Output the [x, y] coordinate of the center of the cell containing the given text.  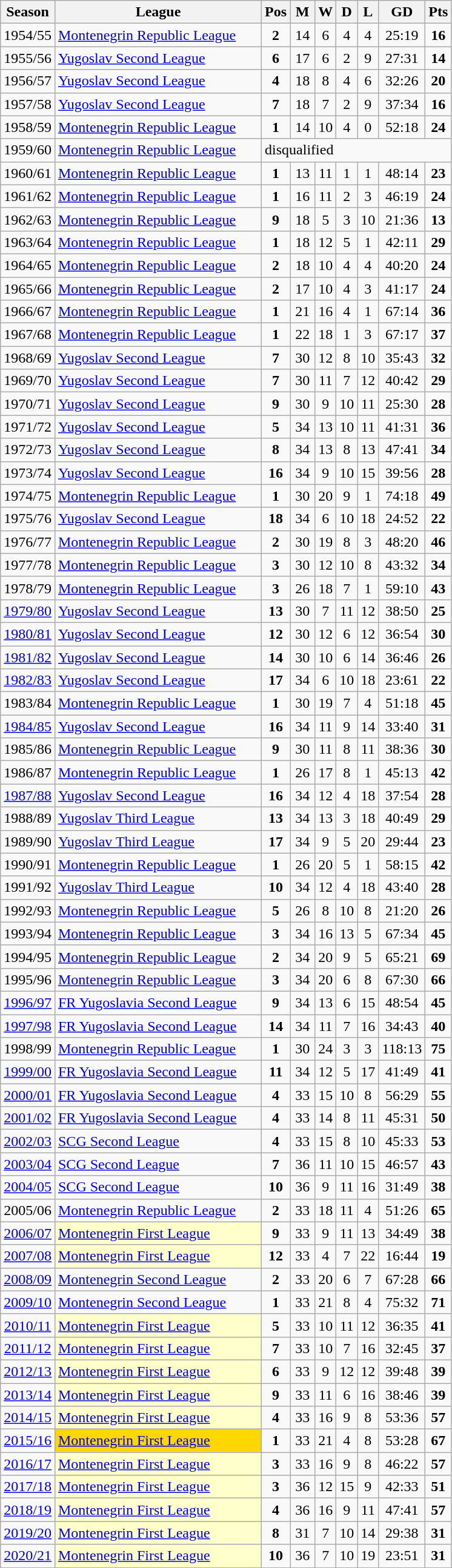
1977/78 [28, 565]
2009/10 [28, 1302]
29:44 [402, 842]
1959/60 [28, 150]
2007/08 [28, 1256]
40:20 [402, 265]
21:20 [402, 911]
Pts [439, 12]
50 [439, 1118]
67:30 [402, 980]
1980/81 [28, 634]
2005/06 [28, 1210]
2011/12 [28, 1348]
39:56 [402, 473]
32:26 [402, 81]
1976/77 [28, 542]
43:40 [402, 888]
45:33 [402, 1141]
71 [439, 1302]
2016/17 [28, 1464]
GD [402, 12]
1984/85 [28, 726]
16:44 [402, 1256]
2018/19 [28, 1510]
2014/15 [28, 1418]
23:61 [402, 680]
1989/90 [28, 842]
36:54 [402, 634]
1988/89 [28, 819]
1961/62 [28, 196]
69 [439, 957]
53:28 [402, 1441]
1987/88 [28, 796]
1990/91 [28, 865]
1974/75 [28, 496]
25:19 [402, 35]
23:51 [402, 1556]
disqualified [356, 150]
2006/07 [28, 1233]
1994/95 [28, 957]
48:54 [402, 1003]
38:36 [402, 749]
31:49 [402, 1187]
41:31 [402, 427]
1957/58 [28, 104]
2012/13 [28, 1371]
L [368, 12]
2000/01 [28, 1095]
38:46 [402, 1394]
118:13 [402, 1049]
51:18 [402, 703]
1963/64 [28, 242]
42:11 [402, 242]
29:38 [402, 1533]
1958/59 [28, 127]
56:29 [402, 1095]
53 [439, 1141]
27:31 [402, 58]
1996/97 [28, 1003]
38:50 [402, 611]
1992/93 [28, 911]
48:14 [402, 173]
1969/70 [28, 381]
2001/02 [28, 1118]
51 [439, 1487]
42:33 [402, 1487]
74:18 [402, 496]
65 [439, 1210]
25:30 [402, 404]
40:42 [402, 381]
1981/82 [28, 657]
1978/79 [28, 588]
51:26 [402, 1210]
67 [439, 1441]
34:43 [402, 1026]
45:31 [402, 1118]
59:10 [402, 588]
1995/96 [28, 980]
2019/20 [28, 1533]
1975/76 [28, 519]
1954/55 [28, 35]
67:14 [402, 312]
58:15 [402, 865]
41:49 [402, 1072]
Season [28, 12]
46 [439, 542]
1955/56 [28, 58]
2008/09 [28, 1279]
1970/71 [28, 404]
48:20 [402, 542]
1979/80 [28, 611]
0 [368, 127]
2004/05 [28, 1187]
2020/21 [28, 1556]
37:54 [402, 796]
1993/94 [28, 934]
43:32 [402, 565]
45:13 [402, 772]
Pos [276, 12]
2013/14 [28, 1394]
24:52 [402, 519]
1962/63 [28, 219]
21:36 [402, 219]
1965/66 [28, 289]
1998/99 [28, 1049]
32 [439, 358]
League [158, 12]
39:48 [402, 1371]
40 [439, 1026]
W [326, 12]
1982/83 [28, 680]
1956/57 [28, 81]
D [347, 12]
1999/00 [28, 1072]
1997/98 [28, 1026]
32:45 [402, 1348]
1967/68 [28, 335]
49 [439, 496]
35:43 [402, 358]
67:34 [402, 934]
1973/74 [28, 473]
1983/84 [28, 703]
46:57 [402, 1164]
34:49 [402, 1233]
46:22 [402, 1464]
1964/65 [28, 265]
1960/61 [28, 173]
2002/03 [28, 1141]
2010/11 [28, 1325]
1991/92 [28, 888]
1985/86 [28, 749]
52:18 [402, 127]
67:28 [402, 1279]
67:17 [402, 335]
75:32 [402, 1302]
1972/73 [28, 450]
25 [439, 611]
41:17 [402, 289]
2015/16 [28, 1441]
37:34 [402, 104]
1971/72 [28, 427]
36:35 [402, 1325]
1966/67 [28, 312]
M [303, 12]
2017/18 [28, 1487]
46:19 [402, 196]
33:40 [402, 726]
40:49 [402, 819]
2003/04 [28, 1164]
55 [439, 1095]
53:36 [402, 1418]
65:21 [402, 957]
75 [439, 1049]
36:46 [402, 657]
1968/69 [28, 358]
1986/87 [28, 772]
